Determine the [x, y] coordinate at the center of the cell enclosing the given text.  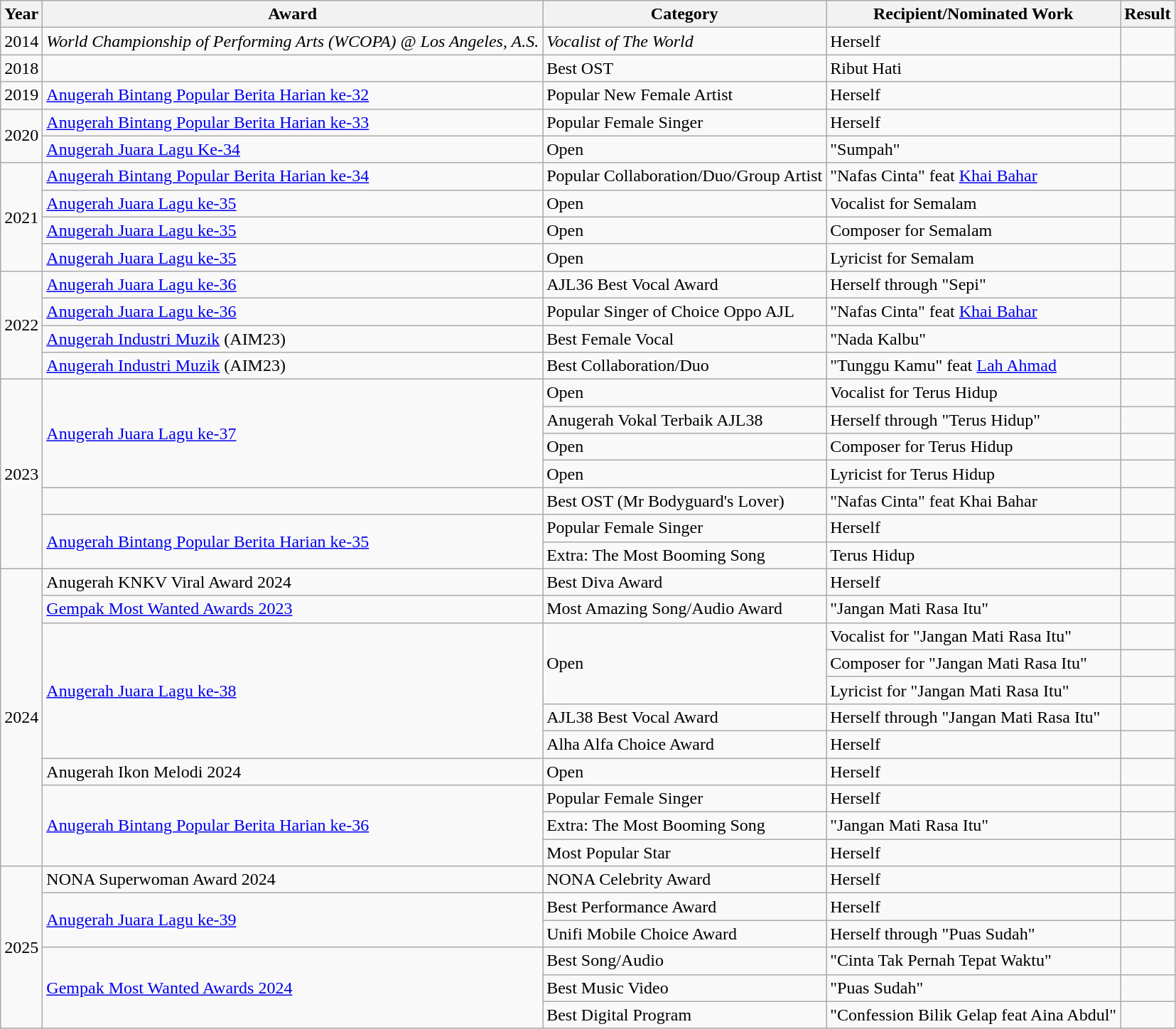
Anugerah Juara Lagu ke-38 [293, 690]
Composer for "Jangan Mati Rasa Itu" [973, 663]
Best Female Vocal [685, 339]
Popular Collaboration/Duo/Group Artist [685, 176]
Gempak Most Wanted Awards 2024 [293, 988]
Best OST [685, 68]
Anugerah Juara Lagu Ke-34 [293, 149]
Most Popular Star [685, 853]
Lyricist for Semalam [973, 257]
2019 [21, 95]
Anugerah Bintang Popular Berita Harian ke-33 [293, 122]
Result [1148, 14]
Best Song/Audio [685, 961]
World Championship of Performing Arts (WCOPA) @ Los Angeles, A.S. [293, 41]
Anugerah Bintang Popular Berita Harian ke-32 [293, 95]
Best Music Video [685, 988]
Award [293, 14]
NONA Celebrity Award [685, 880]
Recipient/Nominated Work [973, 14]
Anugerah Juara Lagu ke-39 [293, 920]
Best OST (Mr Bodyguard's Lover) [685, 501]
"Confession Bilik Gelap feat Aina Abdul" [973, 1015]
2025 [21, 947]
Herself through "Puas Sudah" [973, 934]
2021 [21, 217]
NONA Superwoman Award 2024 [293, 880]
Best Performance Award [685, 907]
Lyricist for "Jangan Mati Rasa Itu" [973, 690]
2014 [21, 41]
Anugerah Ikon Melodi 2024 [293, 771]
AJL38 Best Vocal Award [685, 717]
Anugerah Bintang Popular Berita Harian ke-35 [293, 542]
"Tunggu Kamu" feat Lah Ahmad [973, 366]
Alha Alfa Choice Award [685, 744]
Herself through "Sepi" [973, 284]
Vocalist for Semalam [973, 203]
Anugerah Juara Lagu ke-37 [293, 433]
Vocalist of The World [685, 41]
2020 [21, 136]
"Cinta Tak Pernah Tepat Waktu" [973, 961]
Popular New Female Artist [685, 95]
Herself through "Jangan Mati Rasa Itu" [973, 717]
Year [21, 14]
Lyricist for Terus Hidup [973, 474]
Anugerah Vokal Terbaik AJL38 [685, 420]
Ribut Hati [973, 68]
Gempak Most Wanted Awards 2023 [293, 609]
2023 [21, 474]
2022 [21, 325]
Anugerah Bintang Popular Berita Harian ke-36 [293, 826]
Terus Hidup [973, 555]
Anugerah KNKV Viral Award 2024 [293, 582]
Best Collaboration/Duo [685, 366]
Most Amazing Song/Audio Award [685, 609]
Herself through "Terus Hidup" [973, 420]
Unifi Mobile Choice Award [685, 934]
Composer for Terus Hidup [973, 447]
Category [685, 14]
"Nada Kalbu" [973, 339]
AJL36 Best Vocal Award [685, 284]
Best Diva Award [685, 582]
Composer for Semalam [973, 230]
"Puas Sudah" [973, 988]
Vocalist for "Jangan Mati Rasa Itu" [973, 636]
Popular Singer of Choice Oppo AJL [685, 311]
Best Digital Program [685, 1015]
2024 [21, 718]
"Sumpah" [973, 149]
2018 [21, 68]
Anugerah Bintang Popular Berita Harian ke-34 [293, 176]
Vocalist for Terus Hidup [973, 393]
